Output the [x, y] coordinate of the center of the cell containing the given text.  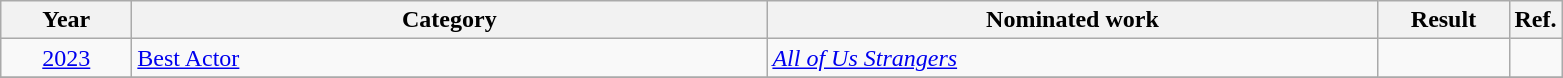
Best Actor [450, 58]
Result [1444, 20]
Ref. [1536, 20]
All of Us Strangers [1072, 58]
Nominated work [1072, 20]
Year [66, 20]
Category [450, 20]
2023 [66, 58]
